Output the [X, Y] coordinate of the center of the cell containing the given text.  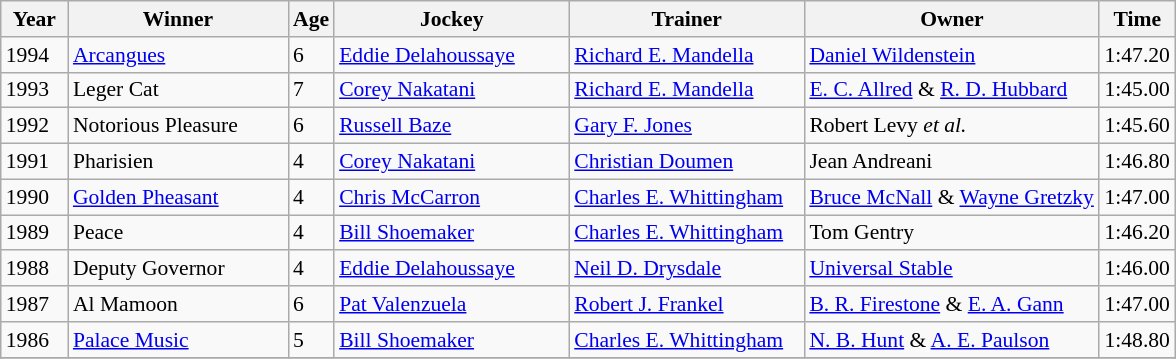
Palace Music [178, 340]
Universal Stable [952, 269]
Pharisien [178, 162]
Year [34, 19]
1:46.80 [1136, 162]
1:46.00 [1136, 269]
Neil D. Drysdale [686, 269]
Chris McCarron [452, 197]
Gary F. Jones [686, 126]
5 [311, 340]
1993 [34, 90]
N. B. Hunt & A. E. Paulson [952, 340]
1990 [34, 197]
B. R. Firestone & E. A. Gann [952, 304]
1992 [34, 126]
Jockey [452, 19]
Bruce McNall & Wayne Gretzky [952, 197]
Arcangues [178, 55]
Leger Cat [178, 90]
Pat Valenzuela [452, 304]
Golden Pheasant [178, 197]
Winner [178, 19]
1994 [34, 55]
1:46.20 [1136, 233]
7 [311, 90]
Russell Baze [452, 126]
Tom Gentry [952, 233]
Robert J. Frankel [686, 304]
1:47.20 [1136, 55]
1986 [34, 340]
1:48.80 [1136, 340]
Deputy Governor [178, 269]
Christian Doumen [686, 162]
Trainer [686, 19]
Daniel Wildenstein [952, 55]
1988 [34, 269]
1987 [34, 304]
Owner [952, 19]
Peace [178, 233]
Al Mamoon [178, 304]
Robert Levy et al. [952, 126]
Notorious Pleasure [178, 126]
E. C. Allred & R. D. Hubbard [952, 90]
Jean Andreani [952, 162]
Age [311, 19]
1:45.00 [1136, 90]
1989 [34, 233]
Time [1136, 19]
1991 [34, 162]
1:45.60 [1136, 126]
